Identify which cell holds the provided text, then report its (X, Y) central coordinate. 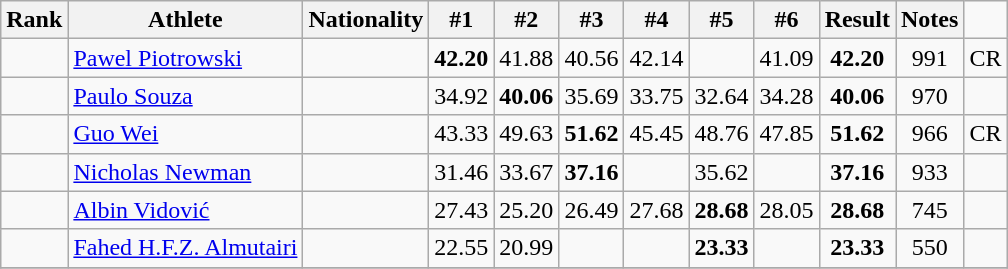
31.46 (462, 172)
Result (857, 20)
49.63 (526, 134)
34.92 (462, 96)
34.28 (786, 96)
33.75 (656, 96)
Nationality (366, 20)
33.67 (526, 172)
48.76 (722, 134)
745 (930, 210)
41.88 (526, 58)
40.56 (592, 58)
27.68 (656, 210)
Notes (930, 20)
550 (930, 248)
35.62 (722, 172)
22.55 (462, 248)
933 (930, 172)
20.99 (526, 248)
32.64 (722, 96)
47.85 (786, 134)
26.49 (592, 210)
25.20 (526, 210)
#2 (526, 20)
35.69 (592, 96)
27.43 (462, 210)
Fahed H.F.Z. Almutairi (186, 248)
Nicholas Newman (186, 172)
#3 (592, 20)
991 (930, 58)
Guo Wei (186, 134)
970 (930, 96)
Rank (34, 20)
#1 (462, 20)
Athlete (186, 20)
42.14 (656, 58)
#5 (722, 20)
43.33 (462, 134)
Pawel Piotrowski (186, 58)
41.09 (786, 58)
#6 (786, 20)
#4 (656, 20)
Albin Vidović (186, 210)
45.45 (656, 134)
966 (930, 134)
Paulo Souza (186, 96)
28.05 (786, 210)
